Capture the cell that displays the provided text and extract its (x, y) central coordinate. 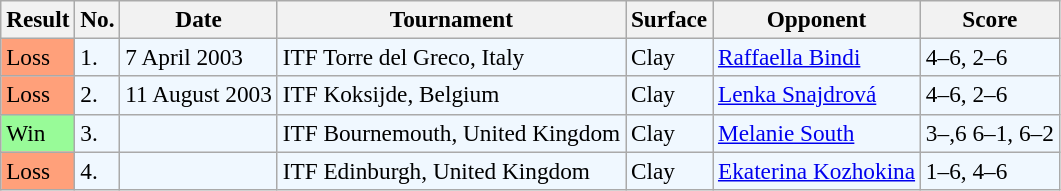
Lenka Snajdrová (817, 95)
2. (98, 95)
Ekaterina Kozhokina (817, 170)
Tournament (451, 19)
11 August 2003 (198, 95)
3–,6 6–1, 6–2 (990, 133)
Score (990, 19)
3. (98, 133)
Win (38, 133)
Surface (670, 19)
Opponent (817, 19)
ITF Koksijde, Belgium (451, 95)
Result (38, 19)
ITF Bournemouth, United Kingdom (451, 133)
Date (198, 19)
ITF Edinburgh, United Kingdom (451, 170)
1. (98, 57)
7 April 2003 (198, 57)
1–6, 4–6 (990, 170)
ITF Torre del Greco, Italy (451, 57)
Melanie South (817, 133)
Raffaella Bindi (817, 57)
4. (98, 170)
No. (98, 19)
